Detect which cell encompasses the target text, then output its (X, Y) center coordinate. 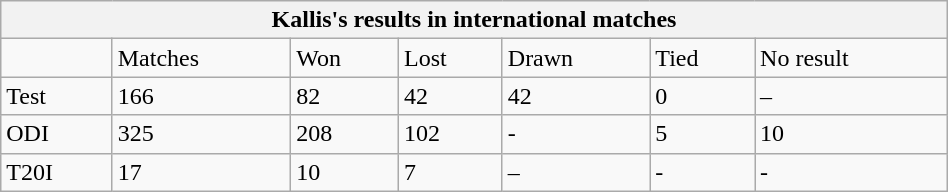
5 (702, 134)
82 (345, 96)
Matches (201, 58)
7 (450, 172)
Lost (450, 58)
T20I (56, 172)
17 (201, 172)
102 (450, 134)
0 (702, 96)
Kallis's results in international matches (474, 20)
325 (201, 134)
Test (56, 96)
Won (345, 58)
Tied (702, 58)
Drawn (576, 58)
No result (852, 58)
166 (201, 96)
208 (345, 134)
ODI (56, 134)
